Pinpoint the cell where the given text exists, returning its [x, y] midpoint coordinate. 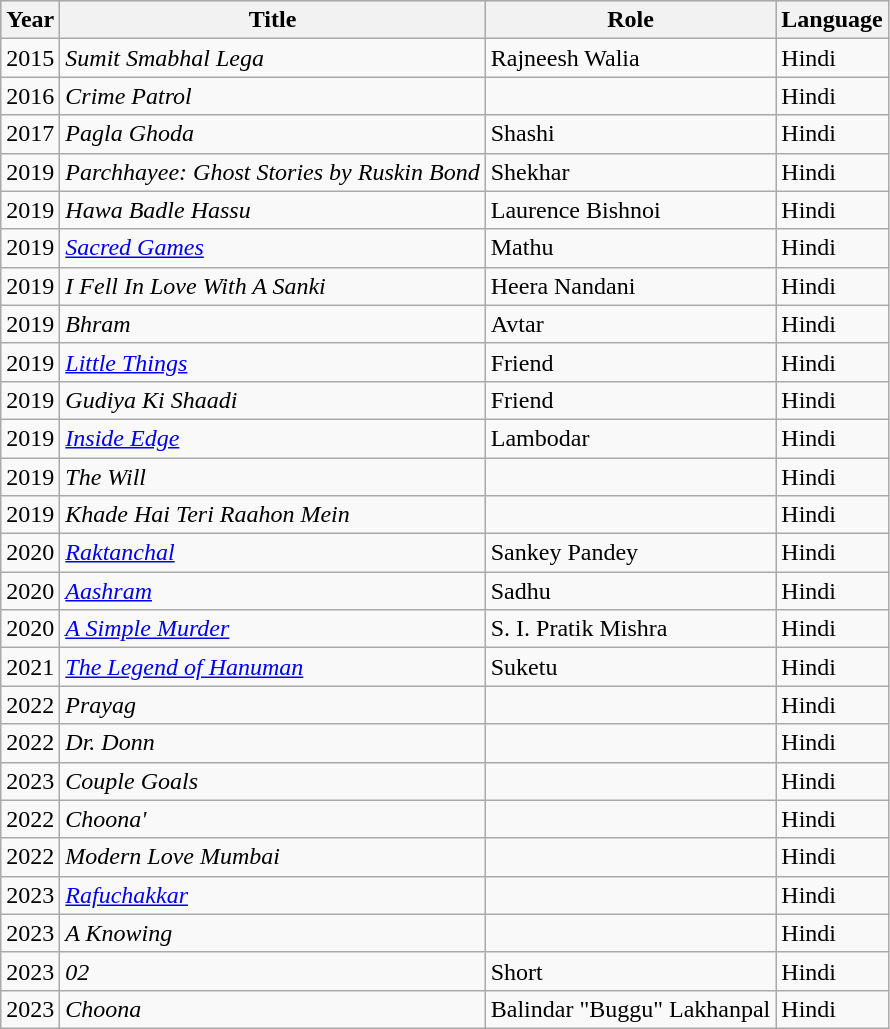
2021 [30, 667]
Lambodar [630, 438]
02 [272, 971]
Crime Patrol [272, 96]
Year [30, 20]
The Will [272, 477]
Pagla Ghoda [272, 134]
Couple Goals [272, 781]
Short [630, 971]
Role [630, 20]
A Simple Murder [272, 629]
Laurence Bishnoi [630, 210]
Rajneesh Walia [630, 58]
Hawa Badle Hassu [272, 210]
The Legend of Hanuman [272, 667]
Title [272, 20]
Bhram [272, 324]
Aashram [272, 591]
A Knowing [272, 933]
Khade Hai Teri Raahon Mein [272, 515]
Sacred Games [272, 248]
Choona' [272, 819]
Heera Nandani [630, 286]
Suketu [630, 667]
Sumit Smabhal Lega [272, 58]
Modern Love Mumbai [272, 857]
2015 [30, 58]
Sadhu [630, 591]
S. I. Pratik Mishra [630, 629]
Language [832, 20]
Avtar [630, 324]
Dr. Donn [272, 743]
Shashi [630, 134]
Gudiya Ki Shaadi [272, 400]
2017 [30, 134]
Balindar "Buggu" Lakhanpal [630, 1009]
Little Things [272, 362]
Parchhayee: Ghost Stories by Ruskin Bond [272, 172]
I Fell In Love With A Sanki [272, 286]
Mathu [630, 248]
Raktanchal [272, 553]
Inside Edge [272, 438]
Shekhar [630, 172]
Choona [272, 1009]
Prayag [272, 705]
2016 [30, 96]
Rafuchakkar [272, 895]
Sankey Pandey [630, 553]
